Search for the cell housing the specified text and yield its (X, Y) center coordinate. 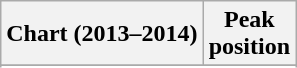
Chart (2013–2014) (102, 34)
Peakposition (249, 34)
